Determine the (x, y) coordinate at the center of the cell enclosing the given text.  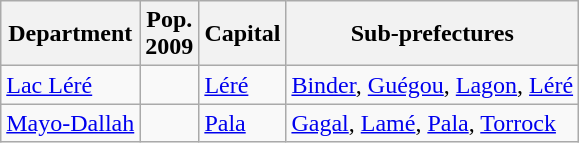
Sub-prefectures (432, 34)
Department (70, 34)
Lac Léré (70, 85)
Léré (242, 85)
Pala (242, 123)
Pop.2009 (170, 34)
Mayo-Dallah (70, 123)
Binder, Guégou, Lagon, Léré (432, 85)
Capital (242, 34)
Gagal, Lamé, Pala, Torrock (432, 123)
